Search for the cell housing the specified text and yield its [X, Y] center coordinate. 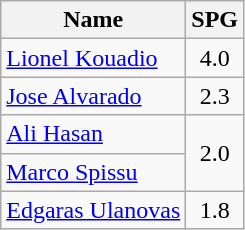
2.3 [215, 96]
SPG [215, 20]
Ali Hasan [94, 134]
4.0 [215, 58]
Name [94, 20]
Lionel Kouadio [94, 58]
Jose Alvarado [94, 96]
Marco Spissu [94, 172]
1.8 [215, 210]
Edgaras Ulanovas [94, 210]
2.0 [215, 153]
